From the cell containing the given text, extract its center point as (X, Y) coordinate. 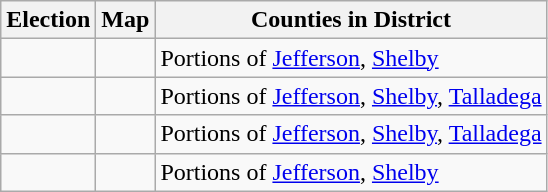
Counties in District (351, 20)
Election (48, 20)
Map (126, 20)
